Extract the [x, y] coordinate from the center of the cell holding the provided text.  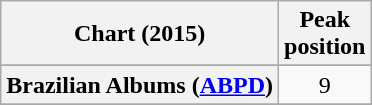
Peakposition [325, 34]
Brazilian Albums (ABPD) [140, 85]
Chart (2015) [140, 34]
9 [325, 85]
